For the text-containing cell, return its midpoint in [x, y] coordinate format. 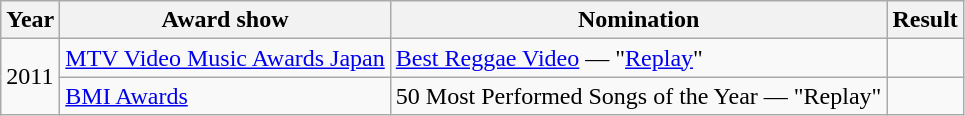
Year [30, 20]
Award show [226, 20]
50 Most Performed Songs of the Year — "Replay" [638, 96]
BMI Awards [226, 96]
Best Reggae Video — "Replay" [638, 58]
Result [925, 20]
Nomination [638, 20]
MTV Video Music Awards Japan [226, 58]
2011 [30, 77]
